Provide the (X, Y) coordinate of the cell's center where the given text is located.  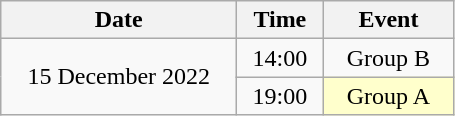
Group A (388, 96)
14:00 (280, 58)
15 December 2022 (119, 77)
Event (388, 20)
Group B (388, 58)
Time (280, 20)
Date (119, 20)
19:00 (280, 96)
